Return the [X, Y] coordinate for the center point of the cell that contains the specified text.  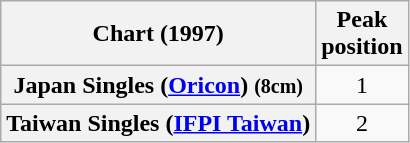
Peakposition [362, 34]
Chart (1997) [158, 34]
Japan Singles (Oricon) (8cm) [158, 85]
Taiwan Singles (IFPI Taiwan) [158, 123]
1 [362, 85]
2 [362, 123]
